Pinpoint the cell where the given text exists, returning its [X, Y] midpoint coordinate. 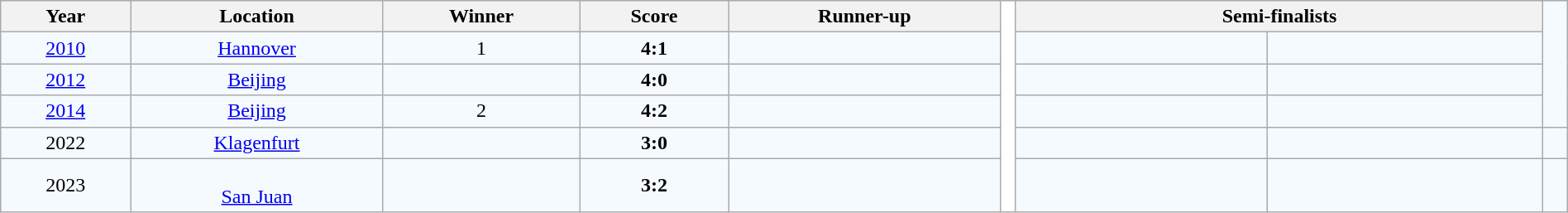
2022 [66, 143]
1 [481, 48]
Runner-up [864, 17]
2014 [66, 111]
Semi-finalists [1279, 17]
2012 [66, 80]
4:1 [655, 48]
Score [655, 17]
3:0 [655, 143]
2010 [66, 48]
Location [257, 17]
2 [481, 111]
Klagenfurt [257, 143]
4:2 [655, 111]
4:0 [655, 80]
Year [66, 17]
3:2 [655, 186]
Winner [481, 17]
2023 [66, 186]
Hannover [257, 48]
San Juan [257, 186]
